Scan for the cell matching the given text and deliver its (X, Y) coordinate at center. 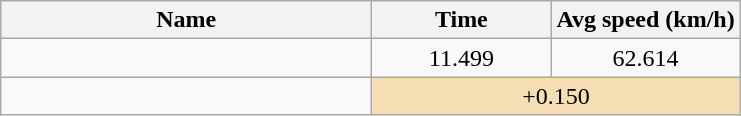
11.499 (462, 58)
Name (186, 20)
+0.150 (556, 96)
Avg speed (km/h) (646, 20)
Time (462, 20)
62.614 (646, 58)
